Provide the (x, y) coordinate of the cell's center where the given text is located.  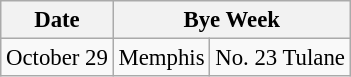
Date (57, 20)
Bye Week (232, 20)
No. 23 Tulane (280, 58)
October 29 (57, 58)
Memphis (162, 58)
